Detect which cell encompasses the target text, then output its [x, y] center coordinate. 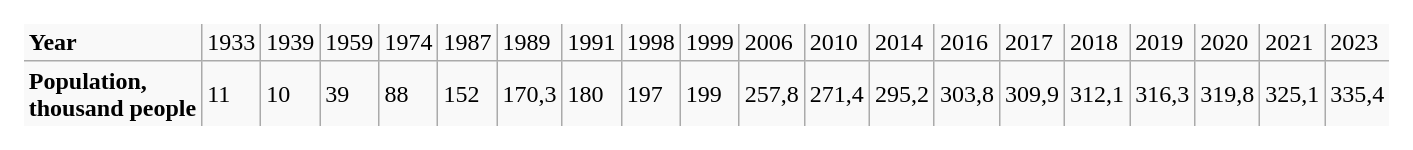
319,8 [1228, 99]
1974 [408, 36]
1991 [592, 36]
1987 [468, 36]
335,4 [1363, 99]
199 [710, 99]
325,1 [1292, 99]
2018 [1098, 36]
2021 [1292, 36]
2006 [772, 36]
88 [408, 99]
1998 [650, 36]
257,8 [772, 99]
2010 [836, 36]
180 [592, 99]
309,9 [1032, 99]
1933 [232, 36]
2017 [1032, 36]
39 [350, 99]
2023 [1363, 36]
197 [650, 99]
170,3 [530, 99]
316,3 [1162, 99]
295,2 [902, 99]
10 [290, 99]
1989 [530, 36]
1939 [290, 36]
2019 [1162, 36]
Population, thousand people [107, 99]
1999 [710, 36]
2020 [1228, 36]
312,1 [1098, 99]
152 [468, 99]
11 [232, 99]
2014 [902, 36]
2016 [966, 36]
1959 [350, 36]
Year [107, 36]
303,8 [966, 99]
271,4 [836, 99]
